Locate the cell with the specified text and output its (X, Y) center coordinate. 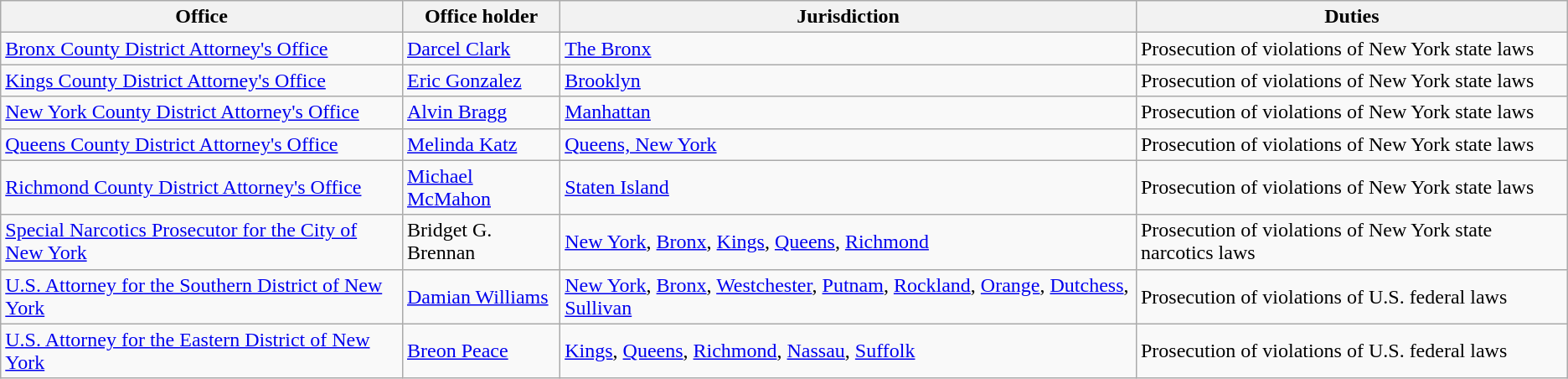
Office (202, 17)
Queens County District Attorney's Office (202, 144)
Melinda Katz (481, 144)
Damian Williams (481, 297)
Bridget G. Brennan (481, 241)
Queens, New York (848, 144)
Prosecution of violations of New York state narcotics laws (1352, 241)
Darcel Clark (481, 49)
Bronx County District Attorney's Office (202, 49)
New York, Bronx, Westchester, Putnam, Rockland, Orange, Dutchess, Sullivan (848, 297)
New York, Bronx, Kings, Queens, Richmond (848, 241)
U.S. Attorney for the Southern District of New York (202, 297)
Special Narcotics Prosecutor for the City of New York (202, 241)
Alvin Bragg (481, 112)
Manhattan (848, 112)
Richmond County District Attorney's Office (202, 188)
Jurisdiction (848, 17)
Staten Island (848, 188)
Breon Peace (481, 350)
Michael McMahon (481, 188)
Eric Gonzalez (481, 80)
Office holder (481, 17)
New York County District Attorney's Office (202, 112)
U.S. Attorney for the Eastern District of New York (202, 350)
The Bronx (848, 49)
Kings County District Attorney's Office (202, 80)
Kings, Queens, Richmond, Nassau, Suffolk (848, 350)
Brooklyn (848, 80)
Duties (1352, 17)
